Locate the cell with the specified text and output its [x, y] center coordinate. 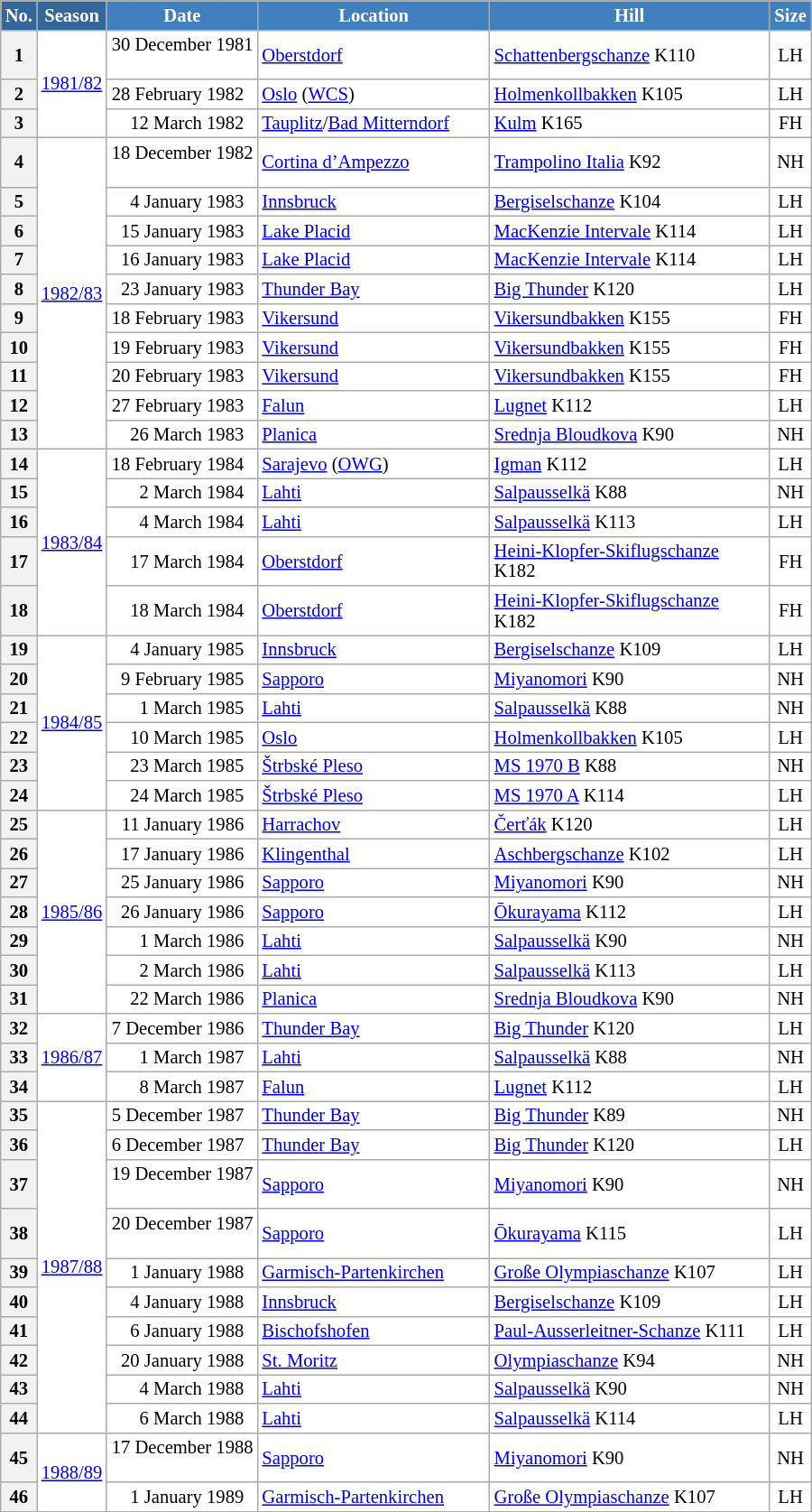
8 [19, 289]
MS 1970 B K88 [630, 765]
3 [19, 123]
Aschbergschanze K102 [630, 853]
2 March 1986 [182, 969]
Tauplitz/Bad Mitterndorf [374, 123]
18 February 1984 [182, 463]
Salpausselkä K114 [630, 1417]
Location [374, 14]
Bischofshofen [374, 1331]
Ōkurayama K115 [630, 1233]
12 March 1982 [182, 123]
18 [19, 610]
Oslo (WCS) [374, 94]
21 [19, 708]
4 [19, 162]
5 [19, 201]
8 March 1987 [182, 1086]
19 [19, 649]
23 [19, 765]
1 [19, 54]
30 [19, 969]
43 [19, 1388]
1983/84 [72, 542]
St. Moritz [374, 1359]
1 March 1985 [182, 708]
18 March 1984 [182, 610]
33 [19, 1057]
9 [19, 318]
1981/82 [72, 83]
15 January 1983 [182, 230]
17 [19, 561]
46 [19, 1497]
25 January 1986 [182, 882]
Čerťák K120 [630, 824]
1 March 1986 [182, 941]
Kulm K165 [630, 123]
Trampolino Italia K92 [630, 162]
13 [19, 434]
29 [19, 941]
Oslo [374, 737]
Size [790, 14]
23 January 1983 [182, 289]
11 [19, 376]
Cortina d’Ampezzo [374, 162]
14 [19, 463]
16 January 1983 [182, 259]
42 [19, 1359]
Season [72, 14]
1988/89 [72, 1471]
2 March 1984 [182, 492]
1985/86 [72, 912]
Olympiaschanze K94 [630, 1359]
1 January 1989 [182, 1497]
2 [19, 94]
22 [19, 737]
39 [19, 1272]
35 [19, 1115]
4 January 1983 [182, 201]
7 December 1986 [182, 1027]
17 December 1988 [182, 1457]
9 February 1985 [182, 679]
26 [19, 853]
7 [19, 259]
30 December 1981 [182, 54]
36 [19, 1145]
23 March 1985 [182, 765]
4 January 1988 [182, 1302]
10 March 1985 [182, 737]
Sarajevo (OWG) [374, 463]
18 February 1983 [182, 318]
19 December 1987 [182, 1184]
45 [19, 1457]
Schattenbergschanze K110 [630, 54]
34 [19, 1086]
4 March 1984 [182, 522]
Igman K112 [630, 463]
27 [19, 882]
44 [19, 1417]
10 [19, 347]
Harrachov [374, 824]
1 March 1987 [182, 1057]
20 January 1988 [182, 1359]
28 [19, 912]
31 [19, 998]
1987/88 [72, 1266]
6 [19, 230]
6 March 1988 [182, 1417]
MS 1970 A K114 [630, 794]
20 December 1987 [182, 1233]
Hill [630, 14]
26 January 1986 [182, 912]
Ōkurayama K112 [630, 912]
41 [19, 1331]
6 December 1987 [182, 1145]
11 January 1986 [182, 824]
6 January 1988 [182, 1331]
25 [19, 824]
1984/85 [72, 722]
17 January 1986 [182, 853]
19 February 1983 [182, 347]
28 February 1982 [182, 94]
40 [19, 1302]
16 [19, 522]
No. [19, 14]
22 March 1986 [182, 998]
20 February 1983 [182, 376]
20 [19, 679]
Paul-Ausserleitner-Schanze K111 [630, 1331]
12 [19, 404]
Big Thunder K89 [630, 1115]
Date [182, 14]
1 January 1988 [182, 1272]
4 January 1985 [182, 649]
Bergiselschanze K104 [630, 201]
24 March 1985 [182, 794]
5 December 1987 [182, 1115]
38 [19, 1233]
1986/87 [72, 1056]
24 [19, 794]
4 March 1988 [182, 1388]
15 [19, 492]
27 February 1983 [182, 404]
17 March 1984 [182, 561]
26 March 1983 [182, 434]
1982/83 [72, 292]
18 December 1982 [182, 162]
37 [19, 1184]
Klingenthal [374, 853]
32 [19, 1027]
